Provide the (x, y) coordinate of the cell's center where the given text is located.  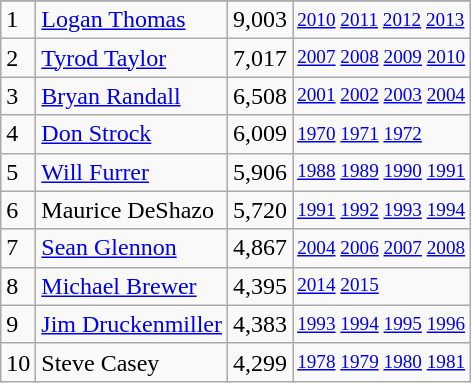
Tyrod Taylor (132, 58)
5,720 (260, 210)
1 (18, 20)
4,299 (260, 362)
9 (18, 324)
4,383 (260, 324)
9,003 (260, 20)
6,508 (260, 96)
6 (18, 210)
4 (18, 134)
Will Furrer (132, 172)
1988 1989 1990 1991 (382, 172)
2010 2011 2012 2013 (382, 20)
4,867 (260, 248)
Bryan Randall (132, 96)
4,395 (260, 286)
7 (18, 248)
8 (18, 286)
Michael Brewer (132, 286)
2004 2006 2007 2008 (382, 248)
Maurice DeShazo (132, 210)
7,017 (260, 58)
6,009 (260, 134)
1993 1994 1995 1996 (382, 324)
Jim Druckenmiller (132, 324)
Logan Thomas (132, 20)
1991 1992 1993 1994 (382, 210)
1970 1971 1972 (382, 134)
5 (18, 172)
1978 1979 1980 1981 (382, 362)
Sean Glennon (132, 248)
2007 2008 2009 2010 (382, 58)
2014 2015 (382, 286)
Don Strock (132, 134)
10 (18, 362)
3 (18, 96)
2001 2002 2003 2004 (382, 96)
2 (18, 58)
5,906 (260, 172)
Steve Casey (132, 362)
